Output the [x, y] coordinate of the center of the cell containing the given text.  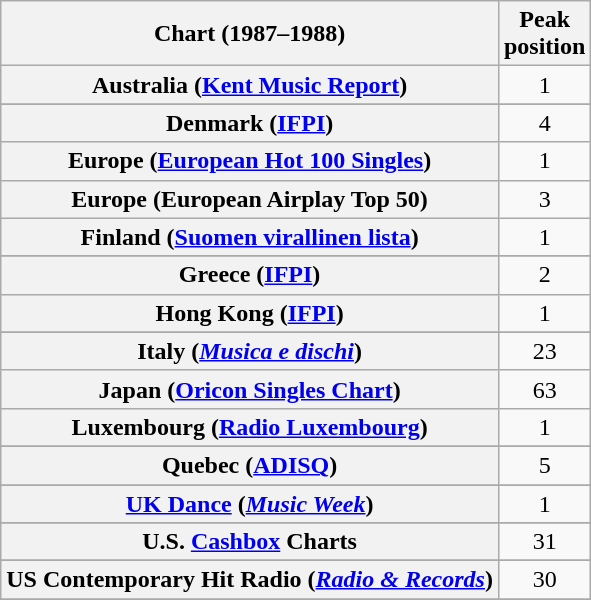
5 [544, 465]
Greece (IFPI) [250, 275]
23 [544, 351]
Hong Kong (IFPI) [250, 313]
UK Dance (Music Week) [250, 503]
US Contemporary Hit Radio (Radio & Records) [250, 580]
Denmark (IFPI) [250, 123]
Luxembourg (Radio Luxembourg) [250, 427]
Quebec (ADISQ) [250, 465]
Chart (1987–1988) [250, 34]
U.S. Cashbox Charts [250, 542]
Australia (Kent Music Report) [250, 85]
Europe (European Airplay Top 50) [250, 199]
Peakposition [544, 34]
2 [544, 275]
Italy (Musica e dischi) [250, 351]
Japan (Oricon Singles Chart) [250, 389]
Europe (European Hot 100 Singles) [250, 161]
30 [544, 580]
4 [544, 123]
3 [544, 199]
31 [544, 542]
63 [544, 389]
Finland (Suomen virallinen lista) [250, 237]
